Pinpoint the cell where the given text exists, returning its (x, y) midpoint coordinate. 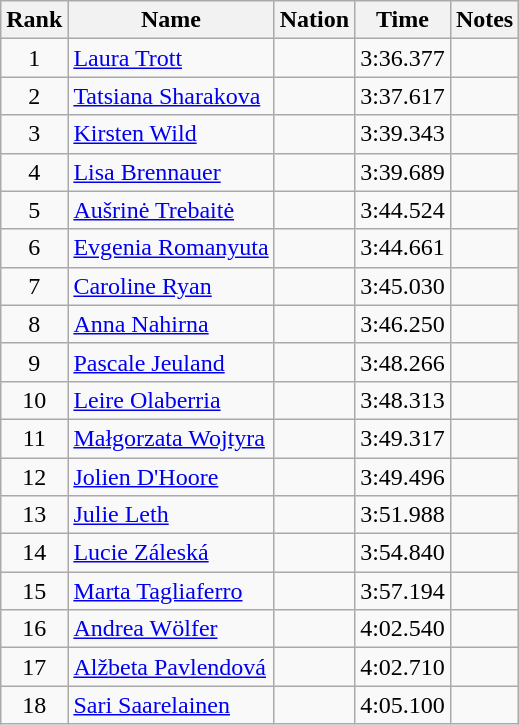
Rank (34, 20)
4 (34, 172)
Jolien D'Hoore (171, 477)
5 (34, 210)
3:48.313 (403, 400)
3:39.689 (403, 172)
Anna Nahirna (171, 324)
10 (34, 400)
3:39.343 (403, 134)
3:57.194 (403, 591)
Andrea Wölfer (171, 629)
3:44.524 (403, 210)
14 (34, 553)
3:44.661 (403, 248)
3:49.496 (403, 477)
4:02.540 (403, 629)
12 (34, 477)
Julie Leth (171, 515)
15 (34, 591)
6 (34, 248)
3:48.266 (403, 362)
Sari Saarelainen (171, 705)
Aušrinė Trebaitė (171, 210)
16 (34, 629)
3:51.988 (403, 515)
Name (171, 20)
13 (34, 515)
7 (34, 286)
3 (34, 134)
Evgenia Romanyuta (171, 248)
18 (34, 705)
Lucie Záleská (171, 553)
11 (34, 438)
3:36.377 (403, 58)
1 (34, 58)
3:46.250 (403, 324)
Kirsten Wild (171, 134)
Caroline Ryan (171, 286)
Leire Olaberria (171, 400)
Notes (484, 20)
3:37.617 (403, 96)
Tatsiana Sharakova (171, 96)
Marta Tagliaferro (171, 591)
4:05.100 (403, 705)
9 (34, 362)
Nation (314, 20)
Lisa Brennauer (171, 172)
Pascale Jeuland (171, 362)
3:54.840 (403, 553)
Time (403, 20)
Alžbeta Pavlendová (171, 667)
8 (34, 324)
Laura Trott (171, 58)
3:49.317 (403, 438)
Małgorzata Wojtyra (171, 438)
4:02.710 (403, 667)
17 (34, 667)
3:45.030 (403, 286)
2 (34, 96)
